Locate the cell with the specified text and output its (x, y) center coordinate. 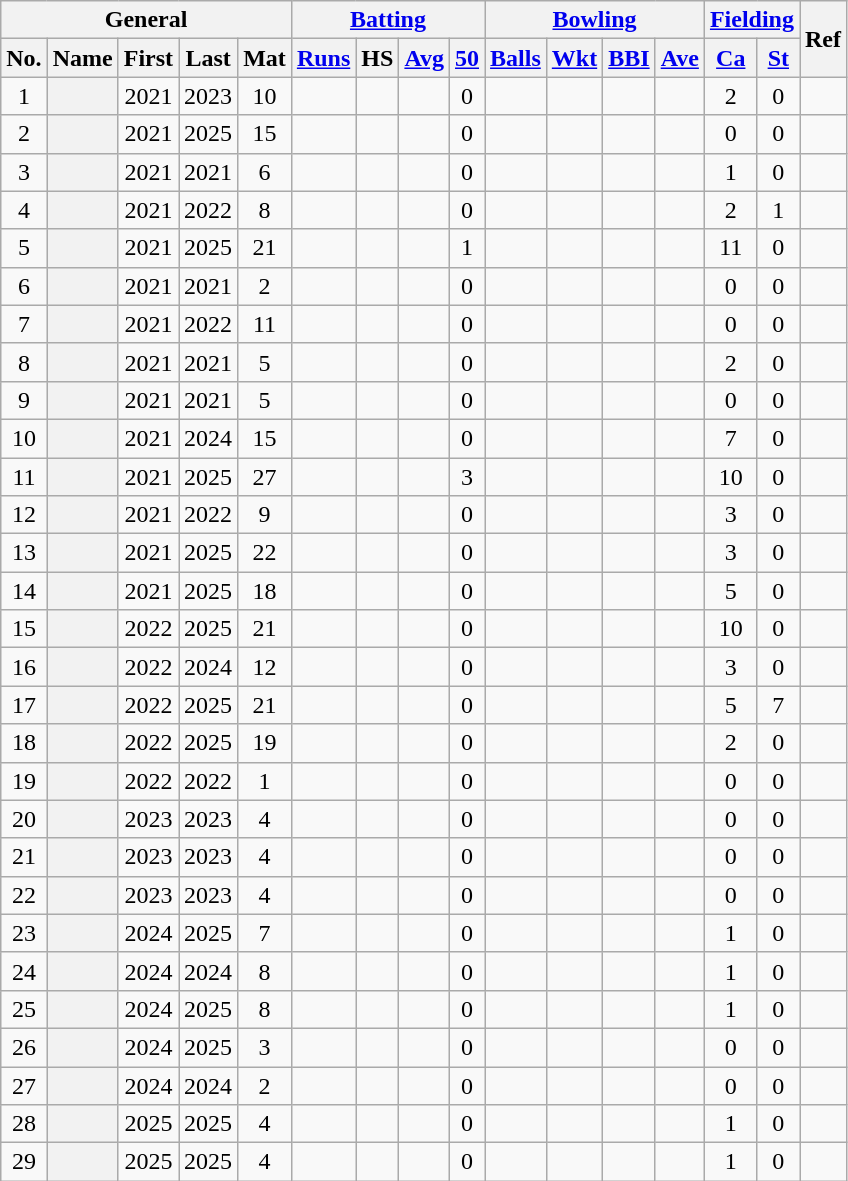
Ave (680, 58)
28 (24, 1124)
Ca (730, 58)
Mat (265, 58)
Last (208, 58)
Fielding (752, 20)
17 (24, 705)
13 (24, 553)
Bowling (595, 20)
25 (24, 1009)
No. (24, 58)
Wkt (574, 58)
24 (24, 971)
16 (24, 667)
Runs (323, 58)
Name (82, 58)
Avg (424, 58)
General (146, 20)
Balls (516, 58)
Batting (388, 20)
26 (24, 1047)
29 (24, 1162)
St (778, 58)
14 (24, 591)
20 (24, 819)
Ref (824, 39)
50 (466, 58)
23 (24, 933)
First (148, 58)
BBI (629, 58)
HS (378, 58)
